Identify which cell holds the provided text, then report its (X, Y) central coordinate. 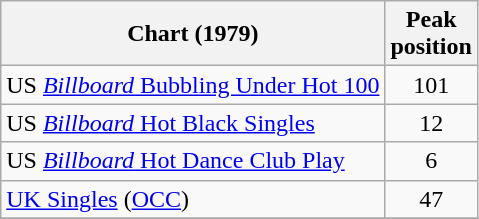
US Billboard Bubbling Under Hot 100 (193, 85)
12 (431, 123)
US Billboard Hot Dance Club Play (193, 161)
6 (431, 161)
47 (431, 199)
101 (431, 85)
Chart (1979) (193, 34)
UK Singles (OCC) (193, 199)
Peakposition (431, 34)
US Billboard Hot Black Singles (193, 123)
